Scan for the cell matching the given text and deliver its (X, Y) coordinate at center. 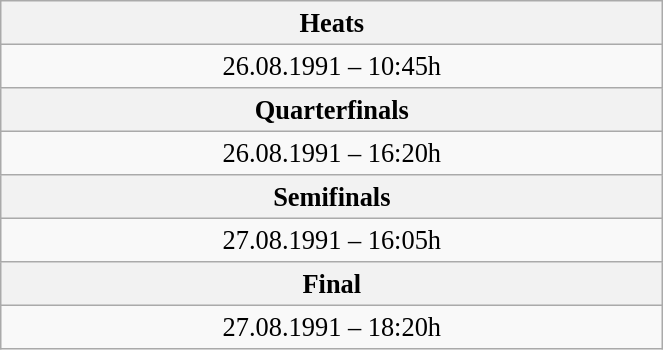
Heats (332, 22)
27.08.1991 – 16:05h (332, 240)
Quarterfinals (332, 109)
27.08.1991 – 18:20h (332, 327)
26.08.1991 – 16:20h (332, 153)
Final (332, 284)
26.08.1991 – 10:45h (332, 66)
Semifinals (332, 197)
